Locate the cell with the specified text and output its (X, Y) center coordinate. 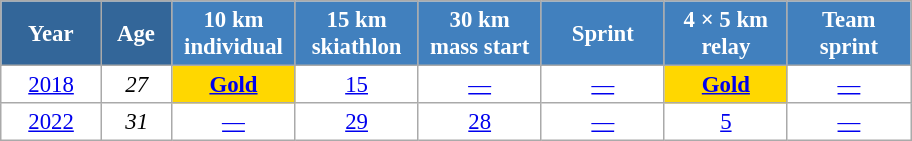
15 km skiathlon (356, 34)
30 km mass start (480, 34)
4 × 5 km relay (726, 34)
31 (136, 122)
28 (480, 122)
15 (356, 85)
27 (136, 85)
Team sprint (848, 34)
5 (726, 122)
Sprint (602, 34)
2022 (52, 122)
10 km individual (234, 34)
Age (136, 34)
2018 (52, 85)
29 (356, 122)
Year (52, 34)
